Identify which cell holds the provided text, then report its (X, Y) central coordinate. 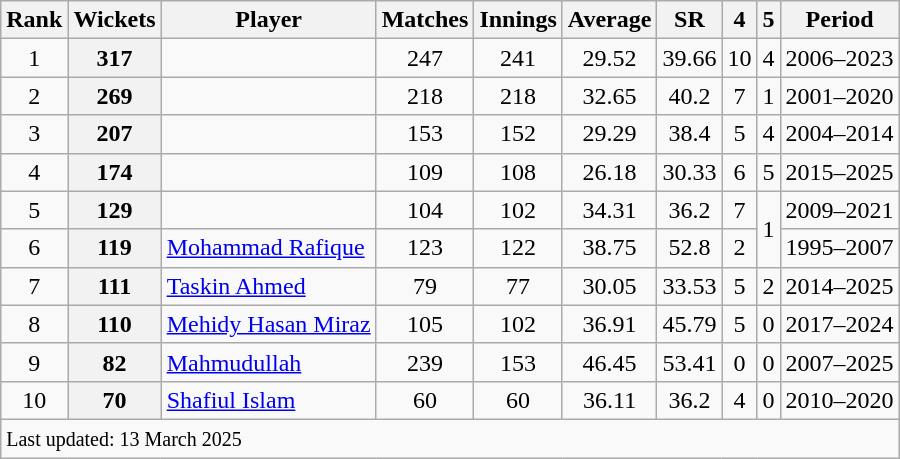
207 (114, 134)
108 (518, 172)
Period (840, 20)
39.66 (690, 58)
36.11 (610, 400)
Mohammad Rafique (268, 248)
2007–2025 (840, 362)
38.4 (690, 134)
70 (114, 400)
239 (425, 362)
269 (114, 96)
2010–2020 (840, 400)
29.52 (610, 58)
38.75 (610, 248)
129 (114, 210)
Last updated: 13 March 2025 (450, 438)
110 (114, 324)
2004–2014 (840, 134)
26.18 (610, 172)
79 (425, 286)
53.41 (690, 362)
Average (610, 20)
46.45 (610, 362)
2017–2024 (840, 324)
123 (425, 248)
105 (425, 324)
Wickets (114, 20)
40.2 (690, 96)
30.05 (610, 286)
1995–2007 (840, 248)
36.91 (610, 324)
174 (114, 172)
104 (425, 210)
152 (518, 134)
3 (34, 134)
52.8 (690, 248)
2015–2025 (840, 172)
SR (690, 20)
2014–2025 (840, 286)
Mehidy Hasan Miraz (268, 324)
30.33 (690, 172)
32.65 (610, 96)
247 (425, 58)
Shafiul Islam (268, 400)
82 (114, 362)
45.79 (690, 324)
Innings (518, 20)
2006–2023 (840, 58)
33.53 (690, 286)
317 (114, 58)
8 (34, 324)
Player (268, 20)
2009–2021 (840, 210)
109 (425, 172)
Taskin Ahmed (268, 286)
Matches (425, 20)
241 (518, 58)
119 (114, 248)
29.29 (610, 134)
9 (34, 362)
34.31 (610, 210)
Mahmudullah (268, 362)
Rank (34, 20)
111 (114, 286)
122 (518, 248)
2001–2020 (840, 96)
77 (518, 286)
